For the text-containing cell, return its midpoint in (X, Y) coordinate format. 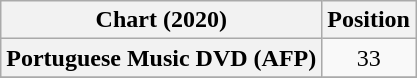
33 (369, 58)
Chart (2020) (162, 20)
Position (369, 20)
Portuguese Music DVD (AFP) (162, 58)
